Pinpoint the cell where the given text exists, returning its (X, Y) midpoint coordinate. 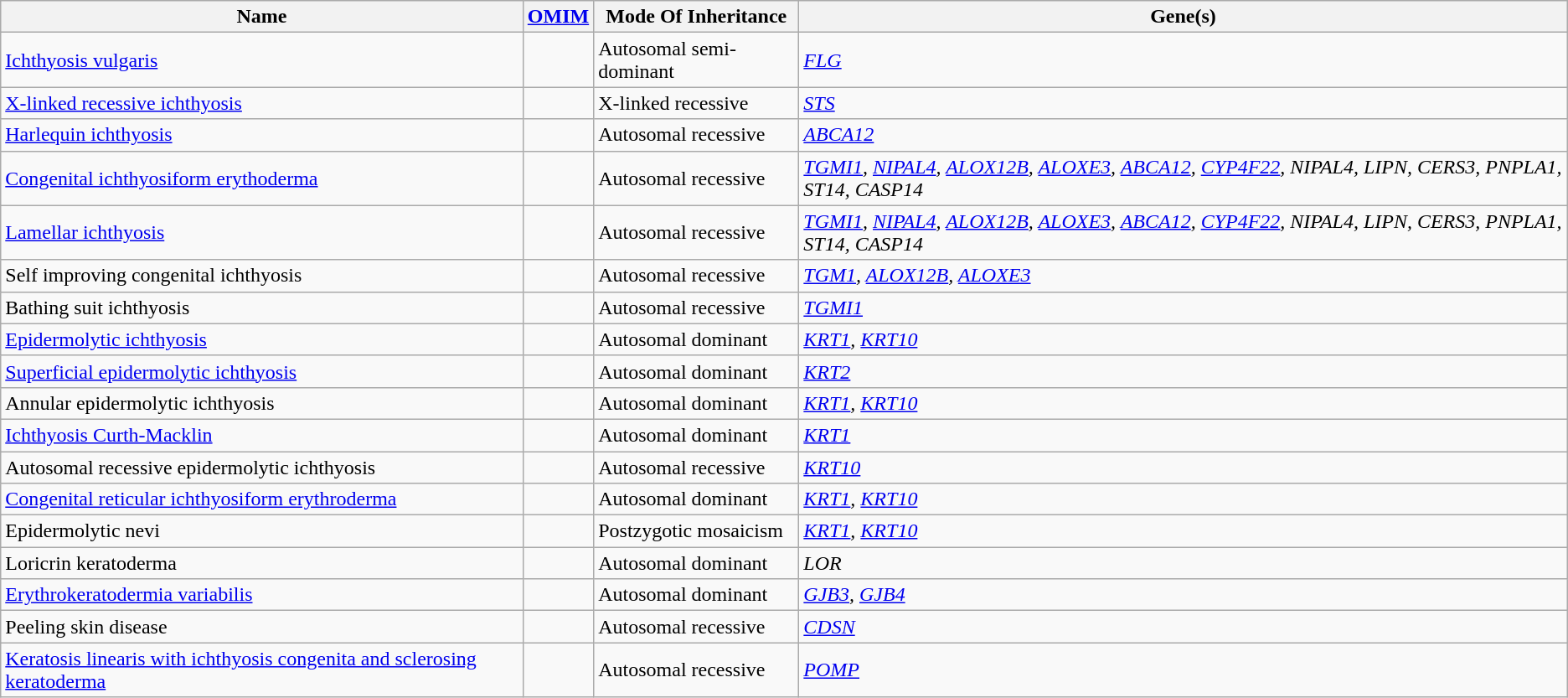
KRT2 (1183, 371)
CDSN (1183, 627)
Autosomal semi-dominant (697, 60)
Name (262, 17)
Peeling skin disease (262, 627)
Self improving congenital ichthyosis (262, 276)
Mode Of Inheritance (697, 17)
Autosomal recessive epidermolytic ichthyosis (262, 467)
TGM1, ALOX12B, ALOXE3 (1183, 276)
Loricrin keratoderma (262, 563)
Bathing suit ichthyosis (262, 308)
FLG (1183, 60)
STS (1183, 103)
POMP (1183, 670)
Epidermolytic ichthyosis (262, 339)
ABCA12 (1183, 135)
Epidermolytic nevi (262, 531)
Lamellar ichthyosis (262, 233)
Harlequin ichthyosis (262, 135)
KRT10 (1183, 467)
Ichthyosis Curth-Macklin (262, 435)
Congenital reticular ichthyosiform erythroderma (262, 499)
OMIM (558, 17)
Ichthyosis vulgaris (262, 60)
X-linked recessive ichthyosis (262, 103)
X-linked recessive (697, 103)
GJB3, GJB4 (1183, 595)
Congenital ichthyosiform erythoderma (262, 178)
Postzygotic mosaicism (697, 531)
Annular epidermolytic ichthyosis (262, 403)
Superficial epidermolytic ichthyosis (262, 371)
LOR (1183, 563)
Erythrokeratodermia variabilis (262, 595)
Keratosis linearis with ichthyosis congenita and sclerosing keratoderma (262, 670)
KRT1 (1183, 435)
Gene(s) (1183, 17)
TGMI1 (1183, 308)
